Locate the cell with the specified text and output its [X, Y] center coordinate. 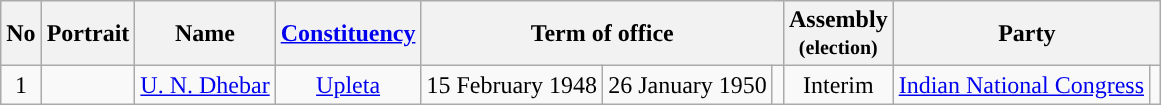
26 January 1950 [688, 85]
Name [205, 34]
Interim [838, 85]
Party [1026, 34]
Term of office [602, 34]
Portrait [88, 34]
1 [21, 85]
15 February 1948 [512, 85]
Indian National Congress [1021, 85]
No [21, 34]
Constituency [348, 34]
Upleta [348, 85]
Assembly(election) [838, 34]
U. N. Dhebar [205, 85]
